From the cell containing the given text, extract its center point as (X, Y) coordinate. 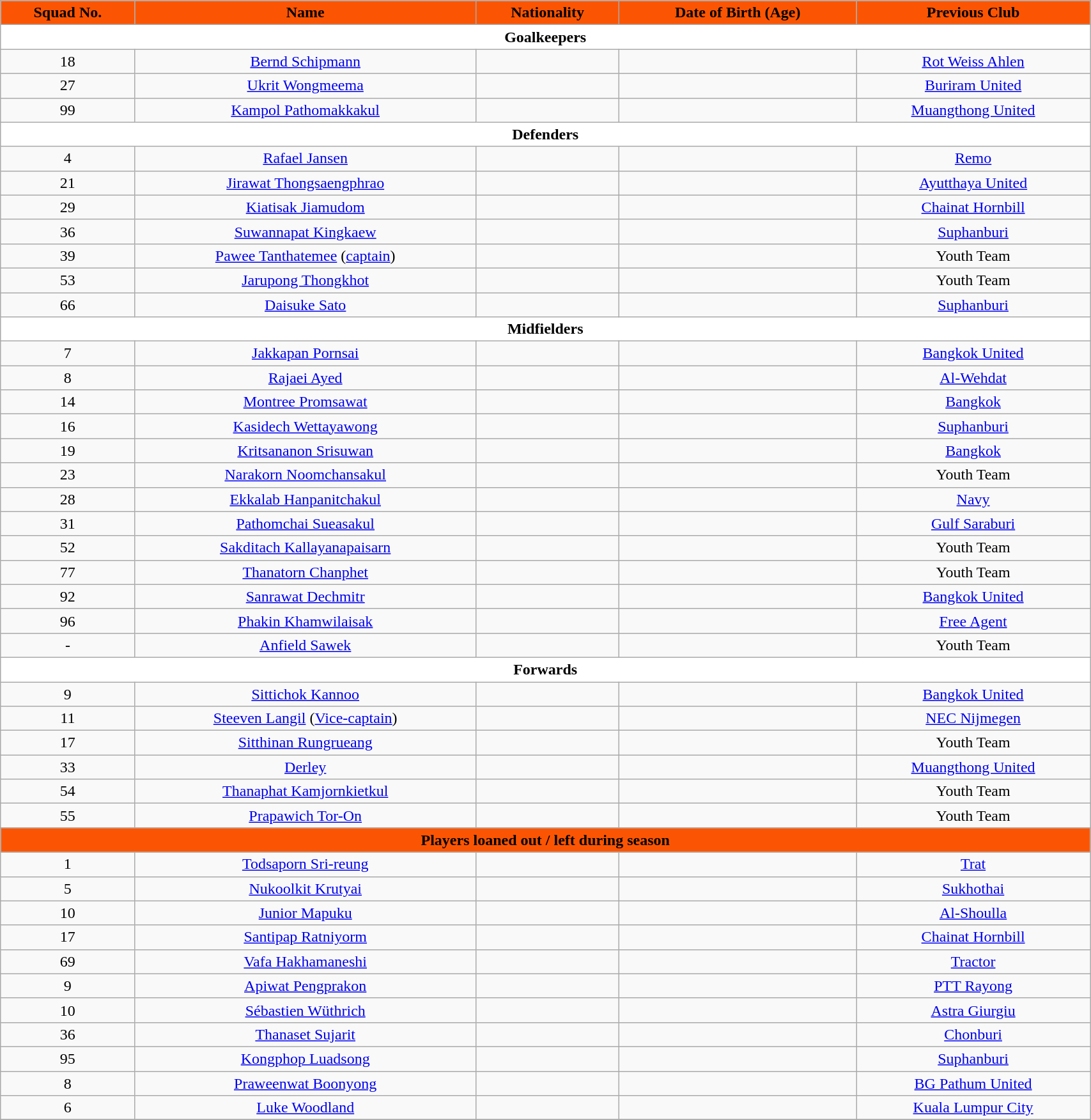
69 (68, 961)
Steeven Langil (Vice-captain) (306, 719)
27 (68, 86)
4 (68, 159)
Goalkeepers (546, 37)
Sébastien Wüthrich (306, 1010)
92 (68, 596)
Jirawat Thongsaengphrao (306, 183)
18 (68, 61)
19 (68, 451)
Trat (973, 864)
Defenders (546, 134)
23 (68, 475)
BG Pathum United (973, 1084)
7 (68, 354)
Kuala Lumpur City (973, 1108)
Al-Shoulla (973, 913)
Sanrawat Dechmitr (306, 596)
31 (68, 524)
Gulf Saraburi (973, 524)
Jarupong Thongkhot (306, 280)
Narakorn Noomchansakul (306, 475)
Montree Promsawat (306, 402)
52 (68, 548)
96 (68, 621)
Kiatisak Jiamudom (306, 207)
Sittichok Kannoo (306, 694)
Thanatorn Chanphet (306, 572)
Nukoolkit Krutyai (306, 889)
Ekkalab Hanpanitchakul (306, 499)
Midfielders (546, 329)
Astra Giurgiu (973, 1010)
Buriram United (973, 86)
Thanaset Sujarit (306, 1034)
Santipap Ratniyorm (306, 937)
21 (68, 183)
Date of Birth (Age) (738, 13)
Suwannapat Kingkaew (306, 231)
Jakkapan Pornsai (306, 354)
Free Agent (973, 621)
95 (68, 1059)
- (68, 645)
Chonburi (973, 1034)
66 (68, 305)
Players loaned out / left during season (546, 840)
Al-Wehdat (973, 378)
Squad No. (68, 13)
Name (306, 13)
Praweenwat Boonyong (306, 1084)
Pawee Tanthatemee (captain) (306, 256)
Rafael Jansen (306, 159)
Junior Mapuku (306, 913)
Kritsananon Srisuwan (306, 451)
Rajaei Ayed (306, 378)
29 (68, 207)
1 (68, 864)
28 (68, 499)
Rot Weiss Ahlen (973, 61)
Ukrit Wongmeema (306, 86)
PTT Rayong (973, 986)
Forwards (546, 669)
Sukhothai (973, 889)
Pathomchai Sueasakul (306, 524)
77 (68, 572)
54 (68, 791)
5 (68, 889)
Bernd Schipmann (306, 61)
14 (68, 402)
Kampol Pathomakkakul (306, 110)
55 (68, 816)
Daisuke Sato (306, 305)
Vafa Hakhamaneshi (306, 961)
Remo (973, 159)
6 (68, 1108)
39 (68, 256)
Luke Woodland (306, 1108)
Todsaporn Sri-reung (306, 864)
Kongphop Luadsong (306, 1059)
Nationality (547, 13)
Navy (973, 499)
Derley (306, 767)
99 (68, 110)
Prapawich Tor-On (306, 816)
16 (68, 426)
Apiwat Pengprakon (306, 986)
Thanaphat Kamjornkietkul (306, 791)
Sitthinan Rungrueang (306, 743)
33 (68, 767)
11 (68, 719)
Ayutthaya United (973, 183)
Previous Club (973, 13)
Kasidech Wettayawong (306, 426)
Sakditach Kallayanapaisarn (306, 548)
Phakin Khamwilaisak (306, 621)
Tractor (973, 961)
Anfield Sawek (306, 645)
NEC Nijmegen (973, 719)
53 (68, 280)
